Output the (X, Y) coordinate of the center of the cell containing the given text.  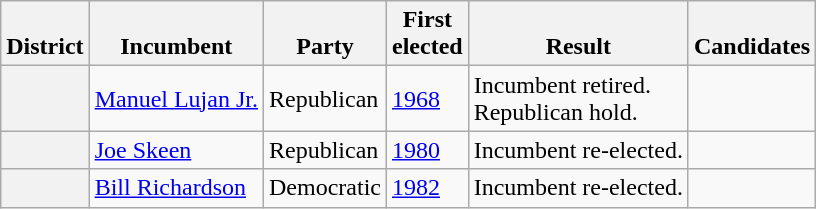
Joe Skeen (176, 150)
Firstelected (427, 34)
District (45, 34)
Bill Richardson (176, 188)
1968 (427, 98)
Manuel Lujan Jr. (176, 98)
Result (578, 34)
Party (324, 34)
Candidates (752, 34)
1980 (427, 150)
Democratic (324, 188)
Incumbent (176, 34)
Incumbent retired.Republican hold. (578, 98)
1982 (427, 188)
